Return [x, y] of the center of cell containing provided text 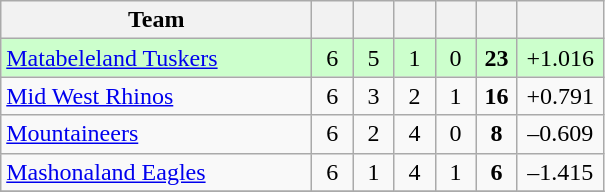
16 [496, 96]
Mountaineers [156, 134]
5 [374, 58]
Matabeleland Tuskers [156, 58]
8 [496, 134]
3 [374, 96]
Mashonaland Eagles [156, 172]
Mid West Rhinos [156, 96]
+0.791 [560, 96]
23 [496, 58]
–1.415 [560, 172]
–0.609 [560, 134]
+1.016 [560, 58]
Team [156, 20]
